Locate the cell with the specified text and output its [X, Y] center coordinate. 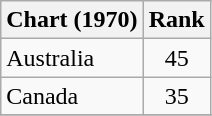
Australia [72, 58]
Canada [72, 96]
Chart (1970) [72, 20]
45 [176, 58]
35 [176, 96]
Rank [176, 20]
